Search for the cell housing the specified text and yield its [X, Y] center coordinate. 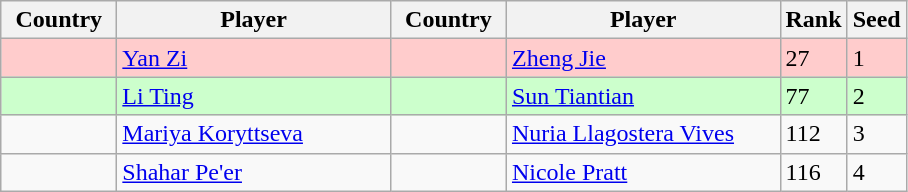
Mariya Koryttseva [254, 134]
27 [814, 58]
1 [876, 58]
4 [876, 172]
112 [814, 134]
Li Ting [254, 96]
2 [876, 96]
Nuria Llagostera Vives [643, 134]
Rank [814, 20]
77 [814, 96]
3 [876, 134]
Seed [876, 20]
116 [814, 172]
Sun Tiantian [643, 96]
Zheng Jie [643, 58]
Nicole Pratt [643, 172]
Shahar Pe'er [254, 172]
Yan Zi [254, 58]
